Locate the cell with the specified text and output its [x, y] center coordinate. 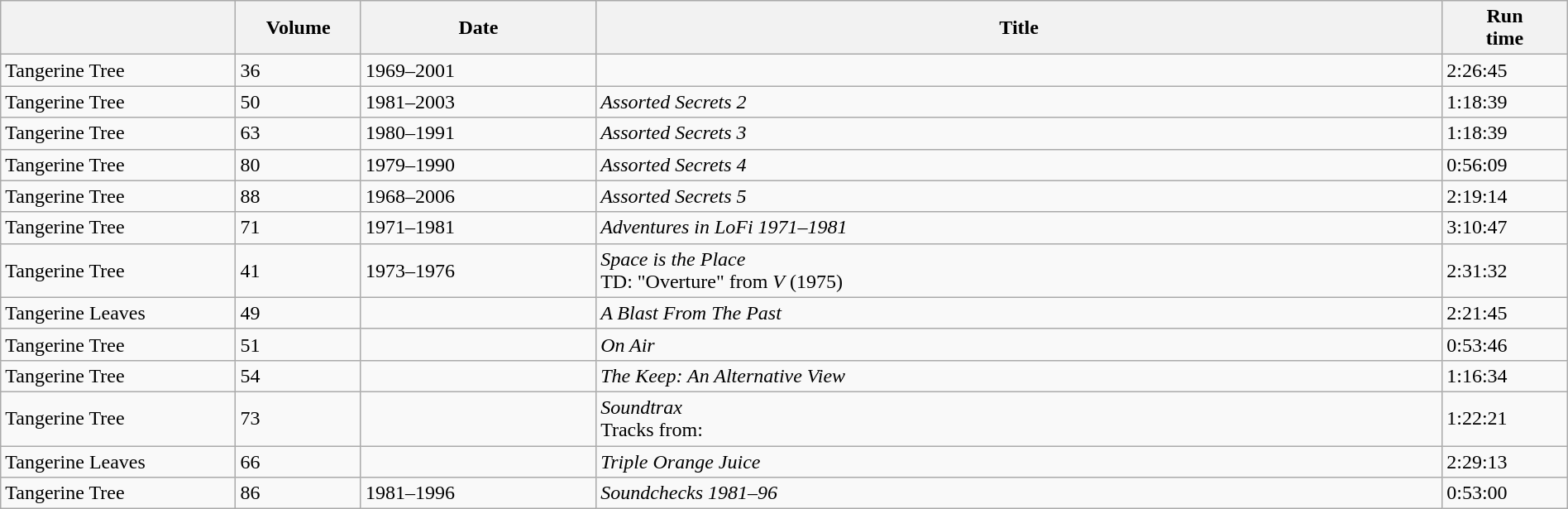
The Keep: An Alternative View [1019, 376]
2:21:45 [1505, 313]
71 [299, 228]
Triple Orange Juice [1019, 461]
54 [299, 376]
Assorted Secrets 2 [1019, 102]
Assorted Secrets 4 [1019, 165]
2:19:14 [1505, 196]
49 [299, 313]
0:53:00 [1505, 493]
41 [299, 270]
SoundtraxTracks from: [1019, 419]
80 [299, 165]
1:22:21 [1505, 419]
1968–2006 [478, 196]
Title [1019, 28]
73 [299, 419]
3:10:47 [1505, 228]
36 [299, 70]
Volume [299, 28]
Runtime [1505, 28]
1980–1991 [478, 133]
1:16:34 [1505, 376]
1971–1981 [478, 228]
51 [299, 344]
1981–2003 [478, 102]
0:53:46 [1505, 344]
66 [299, 461]
A Blast From The Past [1019, 313]
Assorted Secrets 5 [1019, 196]
86 [299, 493]
Assorted Secrets 3 [1019, 133]
50 [299, 102]
On Air [1019, 344]
1979–1990 [478, 165]
Date [478, 28]
0:56:09 [1505, 165]
88 [299, 196]
2:31:32 [1505, 270]
Soundchecks 1981–96 [1019, 493]
1969–2001 [478, 70]
2:26:45 [1505, 70]
1973–1976 [478, 270]
2:29:13 [1505, 461]
1981–1996 [478, 493]
Adventures in LoFi 1971–1981 [1019, 228]
Space is the PlaceTD: "Overture" from V (1975) [1019, 270]
63 [299, 133]
